For the text-containing cell, return its midpoint in [x, y] coordinate format. 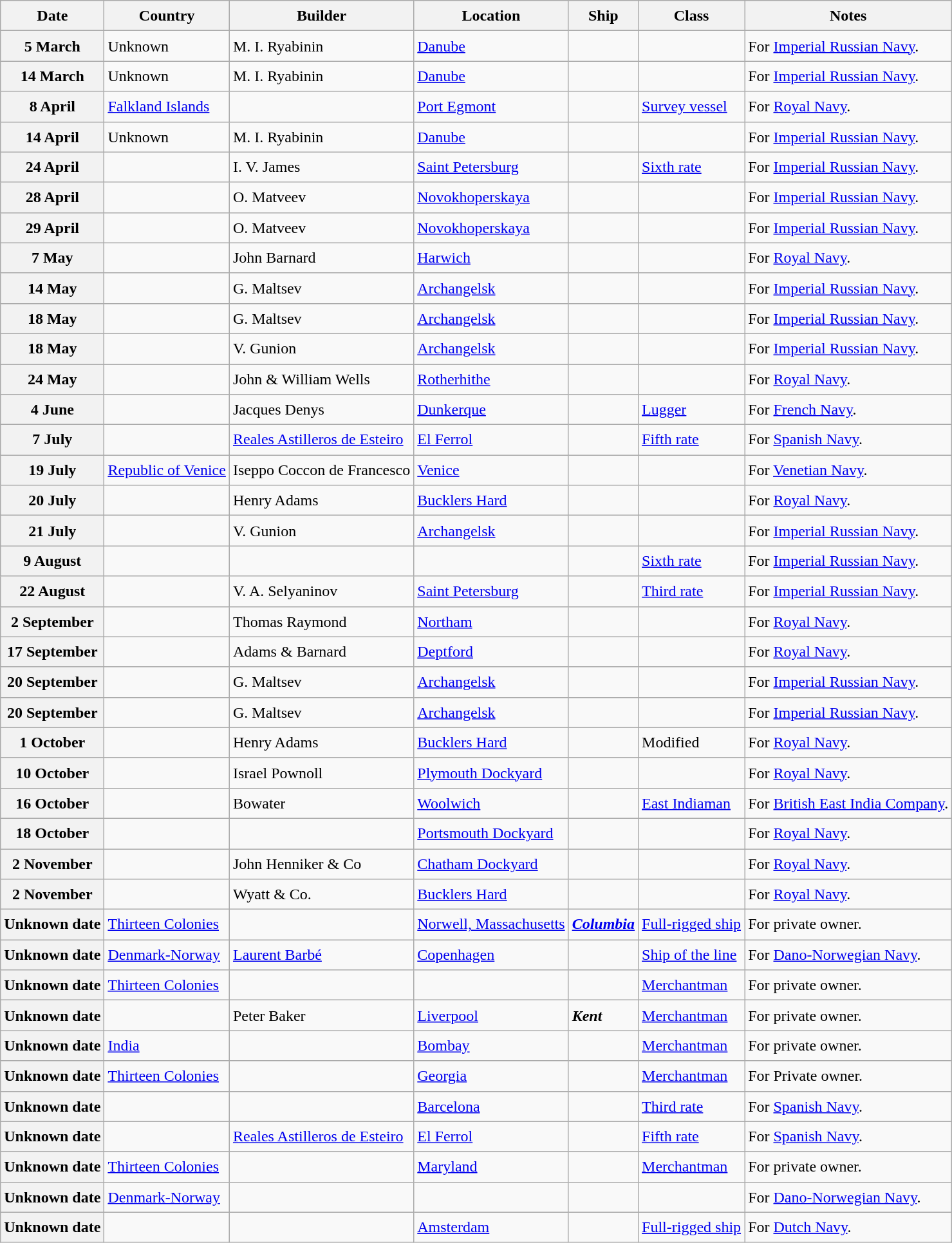
Kent [603, 1016]
Barcelona [491, 1106]
19 July [53, 470]
John Barnard [321, 257]
7 July [53, 440]
For Venetian Navy. [848, 470]
Venice [491, 470]
10 October [53, 772]
Bombay [491, 1045]
14 March [53, 76]
Northam [491, 622]
I. V. James [321, 167]
John & William Wells [321, 380]
Republic of Venice [167, 470]
22 August [53, 591]
Lugger [691, 409]
John Henniker & Co [321, 864]
Portsmouth Dockyard [491, 833]
24 May [53, 380]
For Dutch Navy. [848, 1227]
Ship of the line [691, 955]
14 May [53, 288]
21 July [53, 530]
17 September [53, 651]
Peter Baker [321, 1016]
Ship [603, 15]
14 April [53, 136]
5 March [53, 46]
India [167, 1045]
8 April [53, 107]
16 October [53, 803]
Modified [691, 743]
Chatham Dockyard [491, 864]
Country [167, 15]
Liverpool [491, 1016]
Georgia [491, 1076]
Wyatt & Co. [321, 895]
Bowater [321, 803]
2 September [53, 622]
Date [53, 15]
18 October [53, 833]
4 June [53, 409]
Norwell, Massachusetts [491, 924]
Falkland Islands [167, 107]
Columbia [603, 924]
Deptford [491, 651]
Iseppo Coccon de Francesco [321, 470]
28 April [53, 197]
Port Egmont [491, 107]
East Indiaman [691, 803]
Woolwich [491, 803]
7 May [53, 257]
Rotherhithe [491, 380]
24 April [53, 167]
1 October [53, 743]
Notes [848, 15]
Location [491, 15]
Builder [321, 15]
Adams & Barnard [321, 651]
Harwich [491, 257]
Survey vessel [691, 107]
For British East India Company. [848, 803]
Plymouth Dockyard [491, 772]
Copenhagen [491, 955]
V. A. Selyaninov [321, 591]
Maryland [491, 1166]
Israel Pownoll [321, 772]
Dunkerque [491, 409]
Thomas Raymond [321, 622]
Class [691, 15]
20 July [53, 501]
9 August [53, 561]
For Private owner. [848, 1076]
Laurent Barbé [321, 955]
Jacques Denys [321, 409]
29 April [53, 228]
For French Navy. [848, 409]
Amsterdam [491, 1227]
